Pinpoint the cell where the given text exists, returning its [X, Y] midpoint coordinate. 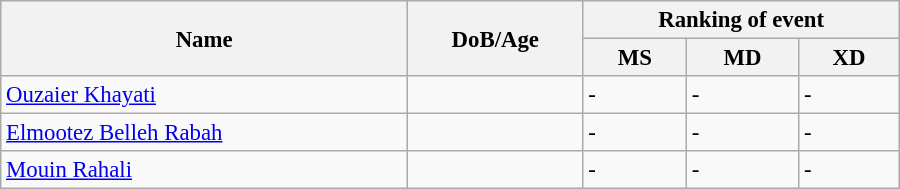
XD [850, 58]
Ranking of event [741, 20]
MS [634, 58]
Ouzaier Khayati [204, 95]
MD [742, 58]
Elmootez Belleh Rabah [204, 133]
DoB/Age [496, 38]
Mouin Rahali [204, 170]
Name [204, 38]
